Output the [X, Y] coordinate of the center of the cell containing the given text.  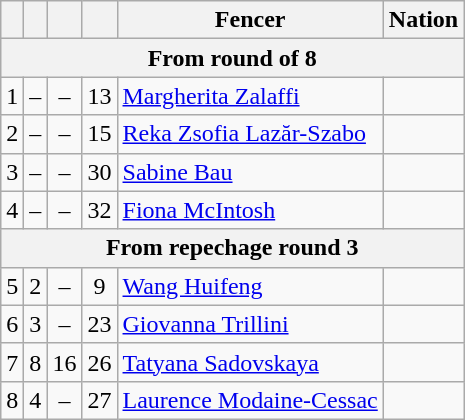
Tatyana Sadovskaya [250, 362]
Margherita Zalaffi [250, 96]
30 [100, 172]
15 [100, 134]
Giovanna Trillini [250, 324]
Laurence Modaine-Cessac [250, 400]
23 [100, 324]
Wang Huifeng [250, 286]
7 [12, 362]
6 [12, 324]
Fiona McIntosh [250, 210]
32 [100, 210]
Fencer [250, 20]
16 [64, 362]
9 [100, 286]
27 [100, 400]
26 [100, 362]
1 [12, 96]
Reka Zsofia Lazăr-Szabo [250, 134]
From repechage round 3 [232, 248]
Nation [423, 20]
13 [100, 96]
From round of 8 [232, 58]
Sabine Bau [250, 172]
5 [12, 286]
